From the cell containing the given text, extract its center point as (x, y) coordinate. 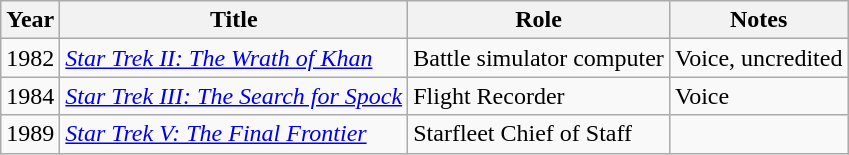
Voice, uncredited (758, 58)
Star Trek V: The Final Frontier (234, 134)
Year (30, 20)
Role (539, 20)
Title (234, 20)
Star Trek II: The Wrath of Khan (234, 58)
Starfleet Chief of Staff (539, 134)
Star Trek III: The Search for Spock (234, 96)
1984 (30, 96)
1989 (30, 134)
Flight Recorder (539, 96)
Battle simulator computer (539, 58)
Voice (758, 96)
Notes (758, 20)
1982 (30, 58)
